Pinpoint the cell where the given text exists, returning its (x, y) midpoint coordinate. 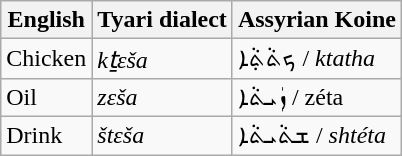
Tyari dialect (162, 20)
Oil (46, 97)
zεša (162, 97)
English (46, 20)
ܟܬܵܬ݂ܵܐ / ktatha (316, 59)
ܫܬܵܝܬܵܐ / shtéta (316, 135)
kṯεša (162, 59)
štεša (162, 135)
Chicken (46, 59)
Assyrian Koine (316, 20)
ܙܲܝܬܵܐ / zéta (316, 97)
Drink (46, 135)
